Scan for the cell matching the given text and deliver its (x, y) coordinate at center. 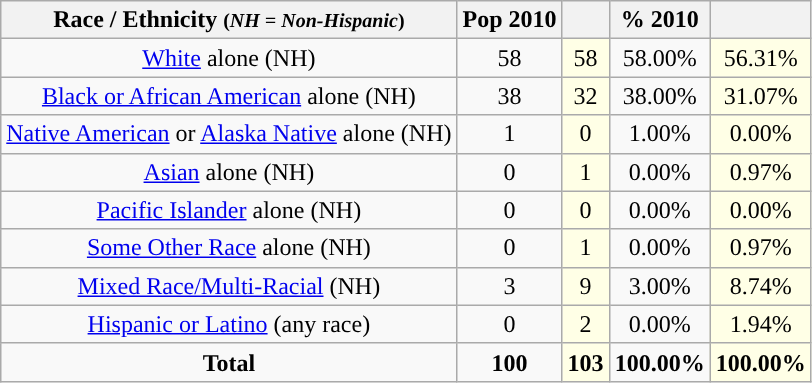
103 (586, 362)
9 (586, 286)
% 2010 (660, 20)
Hispanic or Latino (any race) (229, 324)
38 (510, 96)
White alone (NH) (229, 58)
31.07% (760, 96)
100 (510, 362)
Total (229, 362)
3 (510, 286)
Pacific Islander alone (NH) (229, 210)
1.94% (760, 324)
3.00% (660, 286)
Mixed Race/Multi-Racial (NH) (229, 286)
1.00% (660, 134)
Black or African American alone (NH) (229, 96)
38.00% (660, 96)
Some Other Race alone (NH) (229, 248)
56.31% (760, 58)
2 (586, 324)
Asian alone (NH) (229, 172)
32 (586, 96)
Race / Ethnicity (NH = Non-Hispanic) (229, 20)
Pop 2010 (510, 20)
8.74% (760, 286)
Native American or Alaska Native alone (NH) (229, 134)
58.00% (660, 58)
